Output the [x, y] coordinate of the center of the cell containing the given text.  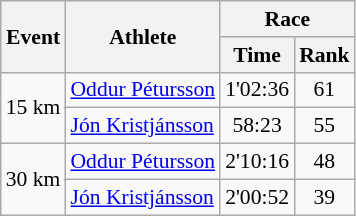
Time [257, 55]
15 km [34, 108]
2'10:16 [257, 162]
55 [324, 126]
2'00:52 [257, 197]
Event [34, 36]
61 [324, 90]
Athlete [142, 36]
48 [324, 162]
1'02:36 [257, 90]
Race [288, 19]
58:23 [257, 126]
39 [324, 197]
Rank [324, 55]
30 km [34, 180]
